Extract the [X, Y] coordinate from the center of the cell holding the provided text.  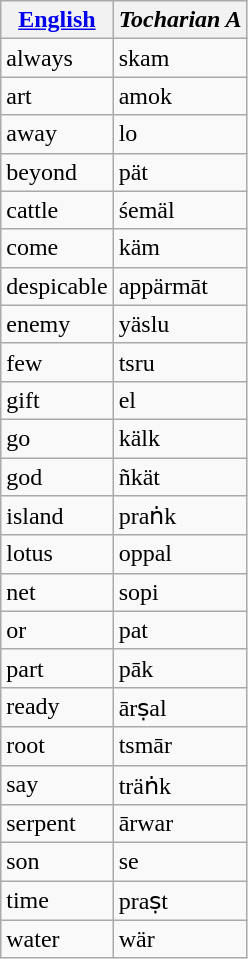
water [57, 939]
pāk [180, 668]
art [57, 96]
śemäl [180, 210]
go [57, 438]
el [180, 400]
English [57, 20]
wär [180, 939]
come [57, 248]
skam [180, 58]
say [57, 785]
Tocharian A [180, 20]
net [57, 592]
amok [180, 96]
few [57, 362]
enemy [57, 324]
son [57, 862]
yäslu [180, 324]
appärmāt [180, 286]
ñkät [180, 477]
or [57, 630]
kälk [180, 438]
serpent [57, 824]
ready [57, 707]
sopi [180, 592]
pat [180, 630]
se [180, 862]
ārwar [180, 824]
ārṣal [180, 707]
lo [180, 134]
träṅk [180, 785]
praṣt [180, 901]
pät [180, 172]
god [57, 477]
tsru [180, 362]
praṅk [180, 516]
island [57, 516]
beyond [57, 172]
part [57, 668]
despicable [57, 286]
root [57, 746]
time [57, 901]
gift [57, 400]
cattle [57, 210]
lotus [57, 554]
oppal [180, 554]
away [57, 134]
always [57, 58]
tsmār [180, 746]
käm [180, 248]
